Determine the [x, y] coordinate at the center of the cell enclosing the given text.  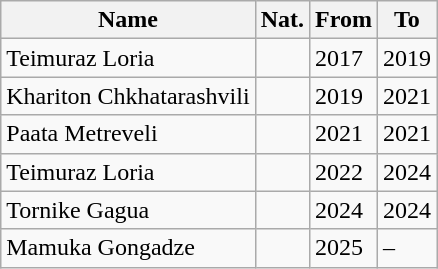
2022 [343, 172]
Paata Metreveli [128, 134]
Name [128, 20]
2017 [343, 58]
Tornike Gagua [128, 210]
Mamuka Gongadze [128, 248]
Khariton Chkhatarashvili [128, 96]
2025 [343, 248]
– [406, 248]
To [406, 20]
From [343, 20]
Nat. [282, 20]
